Provide the (X, Y) coordinate of the cell's center where the given text is located.  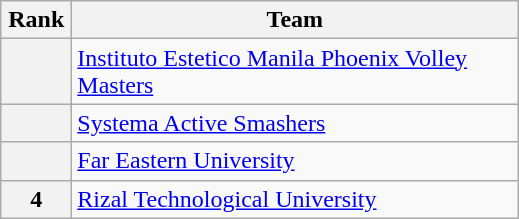
4 (36, 199)
Far Eastern University (295, 161)
Systema Active Smashers (295, 123)
Team (295, 20)
Rizal Technological University (295, 199)
Rank (36, 20)
Instituto Estetico Manila Phoenix Volley Masters (295, 72)
